Determine the [X, Y] coordinate at the center of the cell enclosing the given text.  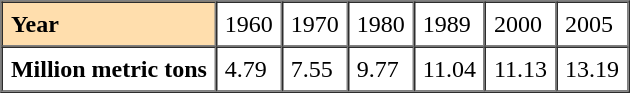
2000 [520, 24]
1960 [249, 24]
Million metric tons [109, 68]
9.77 [381, 68]
1980 [381, 24]
2005 [592, 24]
11.13 [520, 68]
Year [109, 24]
4.79 [249, 68]
11.04 [450, 68]
13.19 [592, 68]
1970 [315, 24]
1989 [450, 24]
7.55 [315, 68]
